Detect which cell encompasses the target text, then output its [x, y] center coordinate. 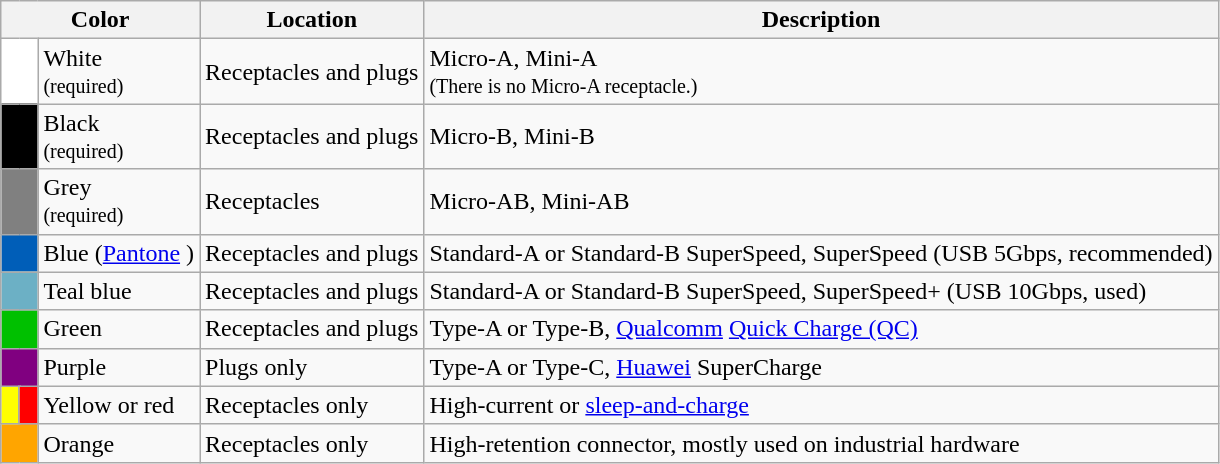
Location [312, 20]
Description [821, 20]
Micro‑B, Mini‑B [821, 136]
Orange [119, 443]
Type‑A or Type‑C, Huawei SuperCharge [821, 367]
Teal blue [119, 291]
High-retention connector, mostly used on industrial hardware [821, 443]
Receptacles [312, 202]
High-current or sleep-and-charge [821, 405]
Blue (Pantone ) [119, 253]
Micro‑A, Mini‑A(There is no Micro‑A receptacle.) [821, 72]
Purple [119, 367]
Yellow or red [119, 405]
Grey(required) [119, 202]
Plugs only [312, 367]
Color [100, 20]
Green [119, 329]
Micro‑AB, Mini‑AB [821, 202]
Black(required) [119, 136]
White(required) [119, 72]
Type‑A or Type‑B, Qualcomm Quick Charge (QC) [821, 329]
Standard‑A or Standard-B SuperSpeed, SuperSpeed (USB 5Gbps, recommended) [821, 253]
Standard‑A or Standard-B SuperSpeed, SuperSpeed+ (USB 10Gbps, used) [821, 291]
